Scan for the cell matching the given text and deliver its (x, y) coordinate at center. 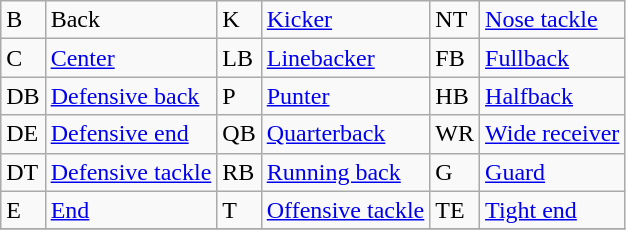
DB (23, 96)
Offensive tackle (346, 210)
End (131, 210)
Wide receiver (552, 134)
B (23, 20)
FB (455, 58)
Kicker (346, 20)
DE (23, 134)
K (239, 20)
E (23, 210)
QB (239, 134)
Defensive back (131, 96)
WR (455, 134)
Linebacker (346, 58)
Back (131, 20)
Tight end (552, 210)
LB (239, 58)
G (455, 172)
TE (455, 210)
T (239, 210)
Guard (552, 172)
Defensive tackle (131, 172)
Nose tackle (552, 20)
Fullback (552, 58)
RB (239, 172)
Running back (346, 172)
P (239, 96)
DT (23, 172)
HB (455, 96)
Defensive end (131, 134)
NT (455, 20)
C (23, 58)
Quarterback (346, 134)
Punter (346, 96)
Halfback (552, 96)
Center (131, 58)
